Locate the cell with the specified text and output its (x, y) center coordinate. 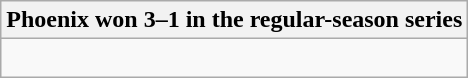
Phoenix won 3–1 in the regular-season series (234, 20)
